Provide the (X, Y) coordinate of the cell's center where the given text is located.  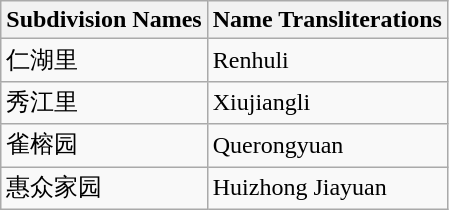
秀江里 (104, 102)
Subdivision Names (104, 20)
仁湖里 (104, 60)
Huizhong Jiayuan (327, 188)
惠众家园 (104, 188)
Xiujiangli (327, 102)
雀榕园 (104, 146)
Name Transliterations (327, 20)
Querongyuan (327, 146)
Renhuli (327, 60)
